Detect which cell encompasses the target text, then output its (x, y) center coordinate. 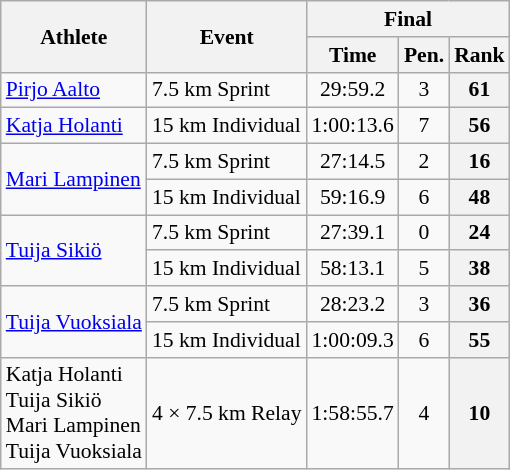
Katja HolantiTuija SikiöMari LampinenTuija Vuoksiala (74, 413)
Tuija Vuoksiala (74, 322)
28:23.2 (353, 304)
61 (480, 90)
Mari Lampinen (74, 180)
38 (480, 269)
Event (227, 36)
27:14.5 (353, 162)
4 × 7.5 km Relay (227, 413)
Pen. (424, 55)
7 (424, 126)
59:16.9 (353, 197)
24 (480, 233)
Time (353, 55)
1:00:13.6 (353, 126)
4 (424, 413)
16 (480, 162)
Katja Holanti (74, 126)
Final (408, 19)
56 (480, 126)
29:59.2 (353, 90)
27:39.1 (353, 233)
Rank (480, 55)
1:00:09.3 (353, 340)
10 (480, 413)
Athlete (74, 36)
Tuija Sikiö (74, 250)
5 (424, 269)
Pirjo Aalto (74, 90)
55 (480, 340)
0 (424, 233)
36 (480, 304)
1:58:55.7 (353, 413)
58:13.1 (353, 269)
48 (480, 197)
2 (424, 162)
